Extract the (X, Y) coordinate from the center of the cell holding the provided text.  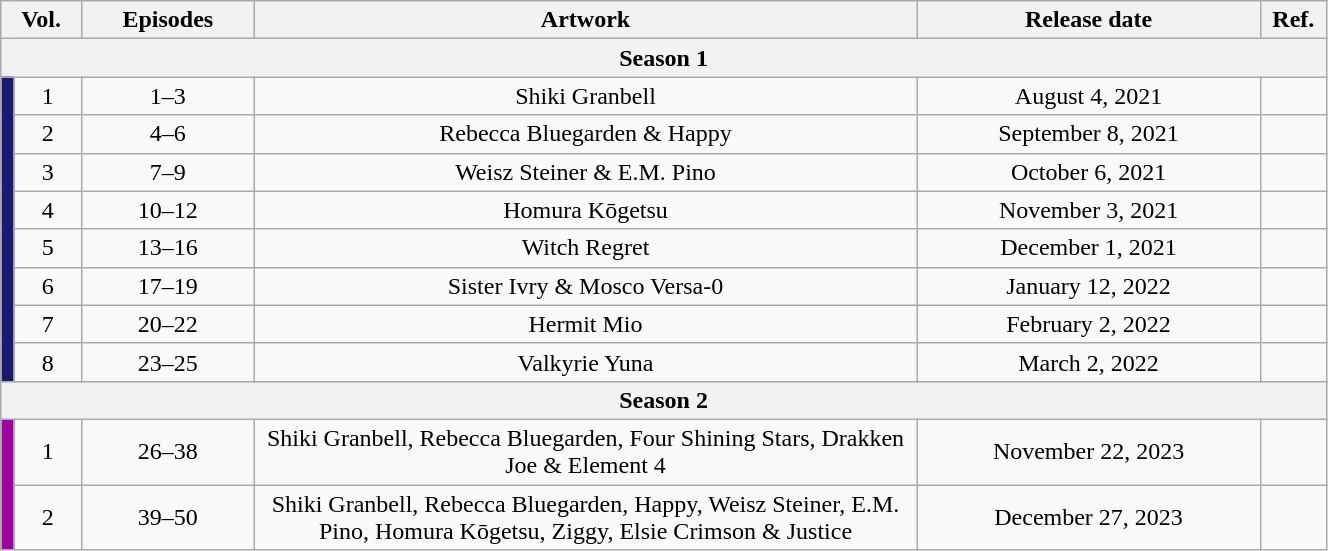
March 2, 2022 (1088, 362)
January 12, 2022 (1088, 286)
November 22, 2023 (1088, 452)
26–38 (168, 452)
39–50 (168, 516)
7–9 (168, 172)
23–25 (168, 362)
6 (48, 286)
February 2, 2022 (1088, 324)
7 (48, 324)
November 3, 2021 (1088, 210)
17–19 (168, 286)
3 (48, 172)
Hermit Mio (586, 324)
Episodes (168, 20)
13–16 (168, 248)
20–22 (168, 324)
Witch Regret (586, 248)
Vol. (42, 20)
5 (48, 248)
4 (48, 210)
Artwork (586, 20)
Season 2 (664, 400)
4–6 (168, 134)
August 4, 2021 (1088, 96)
December 1, 2021 (1088, 248)
Homura Kōgetsu (586, 210)
Sister Ivry & Mosco Versa-0 (586, 286)
September 8, 2021 (1088, 134)
Shiki Granbell (586, 96)
Season 1 (664, 58)
Valkyrie Yuna (586, 362)
8 (48, 362)
Shiki Granbell, Rebecca Bluegarden, Four Shining Stars, Drakken Joe & Element 4 (586, 452)
December 27, 2023 (1088, 516)
Rebecca Bluegarden & Happy (586, 134)
10–12 (168, 210)
1–3 (168, 96)
Release date (1088, 20)
Ref. (1293, 20)
Shiki Granbell, Rebecca Bluegarden, Happy, Weisz Steiner, E.M. Pino, Homura Kōgetsu, Ziggy, Elsie Crimson & Justice (586, 516)
October 6, 2021 (1088, 172)
Weisz Steiner & E.M. Pino (586, 172)
